Pinpoint the cell where the given text exists, returning its (x, y) midpoint coordinate. 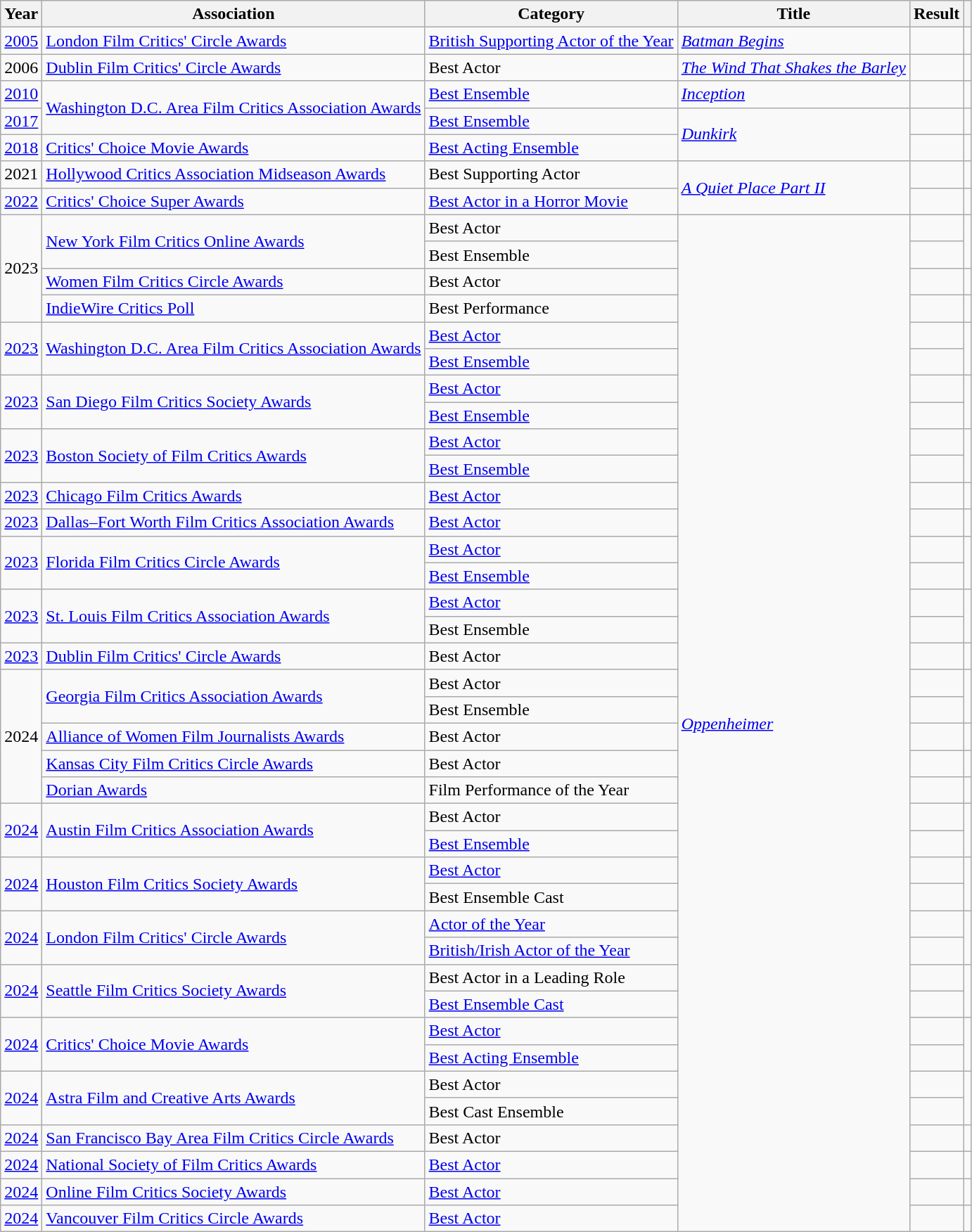
Result (936, 14)
Houston Film Critics Society Awards (234, 884)
New York Film Critics Online Awards (234, 241)
Oppenheimer (793, 723)
Title (793, 14)
Austin Film Critics Association Awards (234, 830)
Inception (793, 94)
Women Film Critics Circle Awards (234, 281)
Dorian Awards (234, 790)
National Society of Film Critics Awards (234, 1164)
Best Performance (551, 308)
IndieWire Critics Poll (234, 308)
Dunkirk (793, 134)
2006 (21, 68)
British/Irish Actor of the Year (551, 951)
Kansas City Film Critics Circle Awards (234, 763)
Florida Film Critics Circle Awards (234, 563)
Georgia Film Critics Association Awards (234, 696)
Critics' Choice Super Awards (234, 201)
Seattle Film Critics Society Awards (234, 991)
2021 (21, 174)
Vancouver Film Critics Circle Awards (234, 1219)
A Quiet Place Part II (793, 188)
Best Supporting Actor (551, 174)
Astra Film and Creative Arts Awards (234, 1098)
2022 (21, 201)
Actor of the Year (551, 924)
Best Actor in a Horror Movie (551, 201)
St. Louis Film Critics Association Awards (234, 616)
Association (234, 14)
Alliance of Women Film Journalists Awards (234, 736)
Best Cast Ensemble (551, 1111)
2005 (21, 41)
San Diego Film Critics Society Awards (234, 402)
Year (21, 14)
Dallas–Fort Worth Film Critics Association Awards (234, 522)
Best Actor in a Leading Role (551, 977)
Batman Begins (793, 41)
2010 (21, 94)
The Wind That Shakes the Barley (793, 68)
San Francisco Bay Area Film Critics Circle Awards (234, 1138)
Online Film Critics Society Awards (234, 1192)
Hollywood Critics Association Midseason Awards (234, 174)
Category (551, 14)
British Supporting Actor of the Year (551, 41)
2017 (21, 121)
Boston Society of Film Critics Awards (234, 456)
Chicago Film Critics Awards (234, 496)
2018 (21, 148)
Film Performance of the Year (551, 790)
